Scan for the cell matching the given text and deliver its [x, y] coordinate at center. 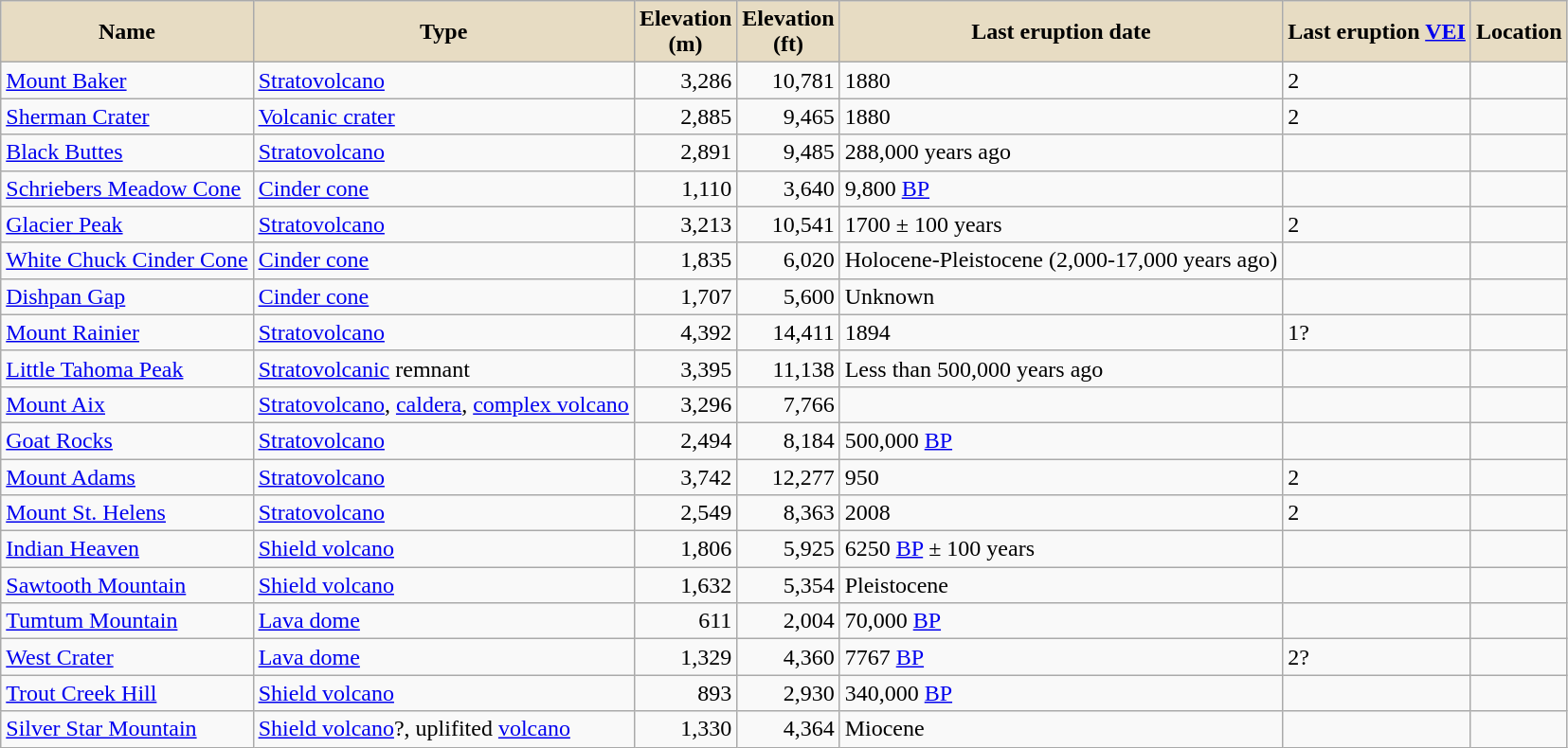
Stratovolcano, caldera, complex volcano [443, 404]
Mount Baker [127, 80]
1894 [1061, 332]
4,360 [788, 657]
3,640 [788, 188]
Shield volcano?, uplifited volcano [443, 729]
3,742 [685, 476]
1? [1378, 332]
Stratovolcanic remnant [443, 368]
2,549 [685, 513]
9,465 [788, 116]
Trout Creek Hill [127, 693]
Goat Rocks [127, 440]
5,925 [788, 549]
Pleistocene [1061, 585]
Sherman Crater [127, 116]
1,330 [685, 729]
Black Buttes [127, 152]
2,004 [788, 621]
340,000 BP [1061, 693]
Type [443, 32]
1,110 [685, 188]
1,835 [685, 260]
7,766 [788, 404]
9,485 [788, 152]
Elevation (m) [685, 32]
1700 ± 100 years [1061, 224]
Glacier Peak [127, 224]
5,354 [788, 585]
950 [1061, 476]
2,930 [788, 693]
Sawtooth Mountain [127, 585]
Tumtum Mountain [127, 621]
10,781 [788, 80]
893 [685, 693]
6,020 [788, 260]
2,891 [685, 152]
Mount St. Helens [127, 513]
Elevation (ft) [788, 32]
1,806 [685, 549]
Mount Rainier [127, 332]
Mount Adams [127, 476]
Last eruption VEI [1378, 32]
4,364 [788, 729]
Indian Heaven [127, 549]
Silver Star Mountain [127, 729]
7767 BP [1061, 657]
70,000 BP [1061, 621]
3,213 [685, 224]
Unknown [1061, 296]
Less than 500,000 years ago [1061, 368]
Miocene [1061, 729]
10,541 [788, 224]
1,329 [685, 657]
Mount Aix [127, 404]
Schriebers Meadow Cone [127, 188]
9,800 BP [1061, 188]
12,277 [788, 476]
8,363 [788, 513]
2008 [1061, 513]
11,138 [788, 368]
14,411 [788, 332]
White Chuck Cinder Cone [127, 260]
3,286 [685, 80]
2? [1378, 657]
4,392 [685, 332]
Name [127, 32]
500,000 BP [1061, 440]
3,395 [685, 368]
2,885 [685, 116]
611 [685, 621]
Volcanic crater [443, 116]
288,000 years ago [1061, 152]
3,296 [685, 404]
6250 BP ± 100 years [1061, 549]
Dishpan Gap [127, 296]
Last eruption date [1061, 32]
Little Tahoma Peak [127, 368]
5,600 [788, 296]
2,494 [685, 440]
Location [1519, 32]
1,632 [685, 585]
West Crater [127, 657]
Holocene-Pleistocene (2,000-17,000 years ago) [1061, 260]
8,184 [788, 440]
1,707 [685, 296]
